Return the [x, y] coordinate for the center point of the cell that contains the specified text.  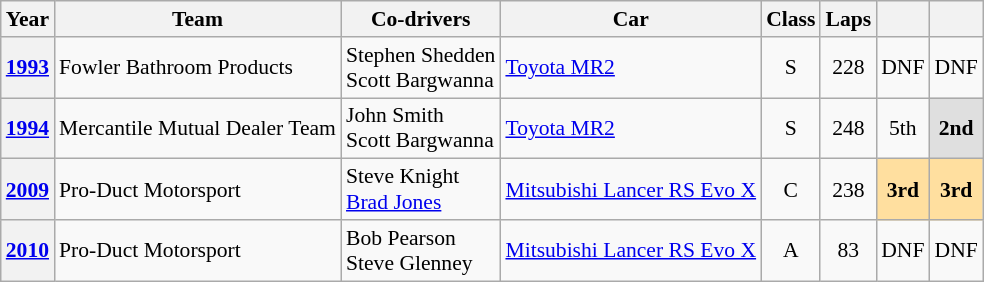
Laps [848, 19]
2009 [28, 190]
Co-drivers [420, 19]
A [790, 250]
83 [848, 250]
C [790, 190]
2nd [956, 128]
1993 [28, 68]
5th [902, 128]
Stephen Shedden Scott Bargwanna [420, 68]
Mercantile Mutual Dealer Team [198, 128]
1994 [28, 128]
Year [28, 19]
238 [848, 190]
Team [198, 19]
248 [848, 128]
Class [790, 19]
Car [630, 19]
Steve Knight Brad Jones [420, 190]
Fowler Bathroom Products [198, 68]
Bob Pearson Steve Glenney [420, 250]
2010 [28, 250]
John Smith Scott Bargwanna [420, 128]
228 [848, 68]
